Return the [x, y] coordinate for the center point of the cell that contains the specified text.  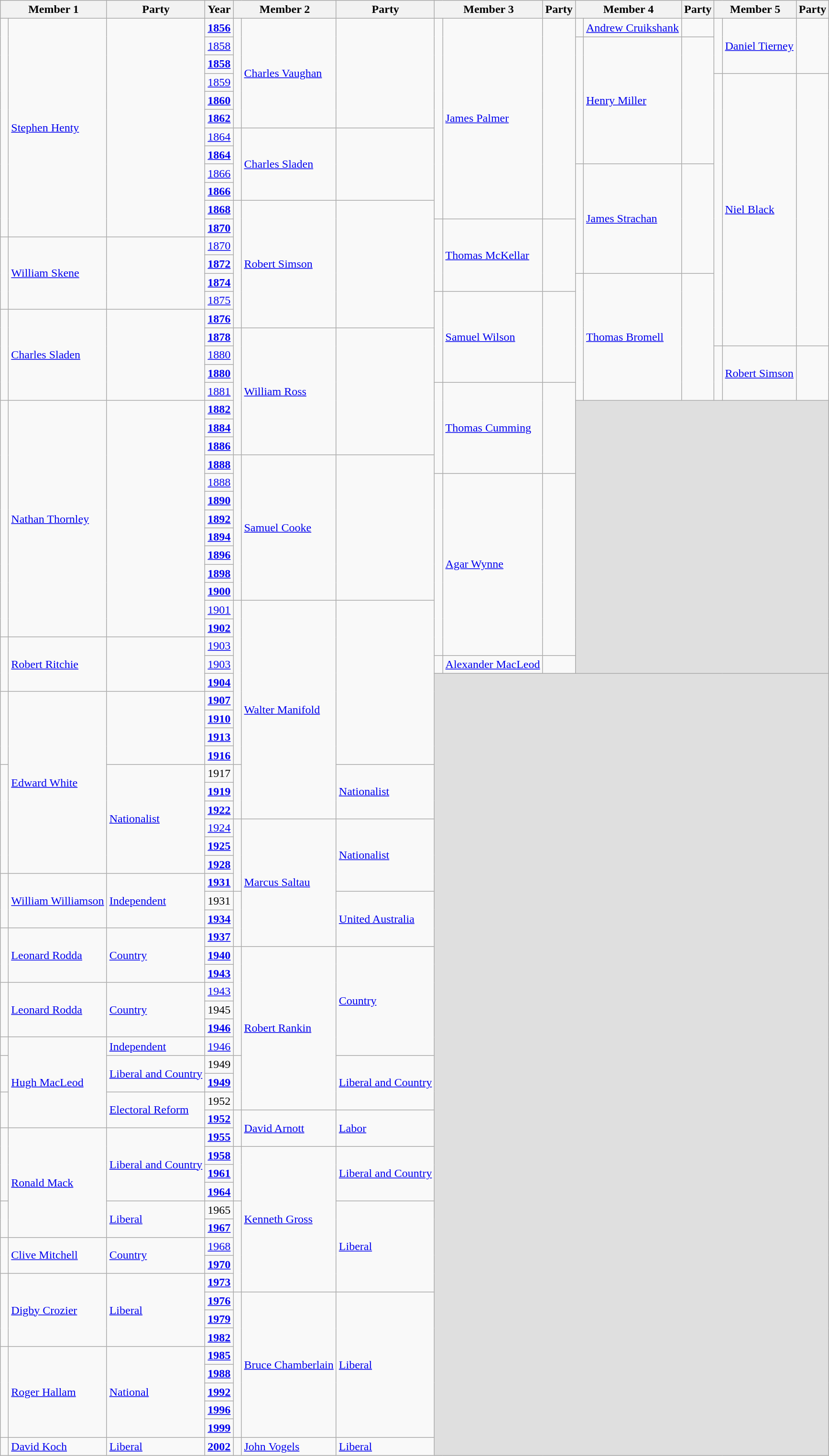
Member 5 [755, 10]
1958 [219, 1155]
Thomas Bromell [632, 337]
Daniel Tierney [759, 46]
1970 [219, 1264]
1919 [219, 791]
Nathan Thornley [57, 519]
1916 [219, 755]
1892 [219, 518]
1898 [219, 573]
1917 [219, 773]
1881 [219, 391]
Stephen Henty [57, 128]
1875 [219, 301]
David Koch [57, 1446]
Henry Miller [632, 100]
1961 [219, 1174]
Agar Wynne [492, 564]
Edward White [57, 783]
1904 [219, 682]
1999 [219, 1428]
David Arnott [289, 1128]
Thomas McKellar [492, 255]
Member 2 [285, 10]
Samuel Cooke [289, 528]
1955 [219, 1137]
1901 [219, 610]
1940 [219, 955]
Clive Mitchell [57, 1255]
1896 [219, 555]
Charles Vaughan [289, 73]
Roger Hallam [57, 1391]
1996 [219, 1410]
1964 [219, 1192]
Hugh MacLeod [57, 1082]
1967 [219, 1228]
1910 [219, 719]
1937 [219, 937]
1992 [219, 1392]
Ronald Mack [57, 1183]
Walter Manifold [289, 710]
1876 [219, 319]
1988 [219, 1373]
1934 [219, 919]
1913 [219, 737]
1902 [219, 628]
1900 [219, 592]
1856 [219, 28]
William Williamson [57, 901]
1922 [219, 810]
1907 [219, 701]
1890 [219, 500]
William Ross [289, 391]
Niel Black [759, 209]
1928 [219, 864]
Kenneth Gross [289, 1219]
1985 [219, 1355]
Member 4 [628, 10]
1965 [219, 1210]
1982 [219, 1337]
Year [219, 10]
Alexander MacLeod [492, 664]
Robert Rankin [289, 1028]
1862 [219, 119]
Bruce Chamberlain [289, 1364]
Andrew Cruikshank [632, 28]
1968 [219, 1246]
1868 [219, 209]
1859 [219, 82]
1976 [219, 1301]
Labor [385, 1128]
1979 [219, 1319]
James Strachan [632, 218]
Member 1 [54, 10]
1860 [219, 100]
1872 [219, 264]
Digby Crozier [57, 1310]
Robert Ritchie [57, 664]
1945 [219, 1010]
1925 [219, 846]
1894 [219, 537]
Samuel Wilson [492, 337]
National [156, 1391]
1884 [219, 428]
1878 [219, 337]
William Skene [57, 273]
1882 [219, 410]
2002 [219, 1446]
John Vogels [289, 1446]
Marcus Saltau [289, 883]
1886 [219, 446]
Electoral Reform [156, 1110]
Member 3 [489, 10]
Thomas Cumming [492, 428]
1924 [219, 828]
United Australia [385, 919]
1973 [219, 1283]
1874 [219, 282]
James Palmer [492, 119]
